Capture the cell that displays the provided text and extract its (X, Y) central coordinate. 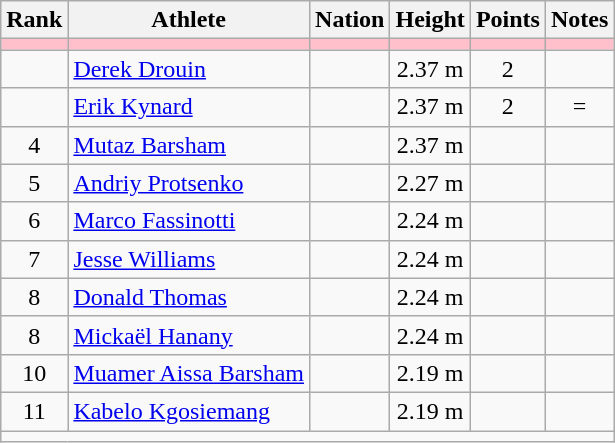
6 (34, 221)
Erik Kynard (189, 107)
Athlete (189, 20)
Jesse Williams (189, 259)
Points (508, 20)
= (579, 107)
Andriy Protsenko (189, 183)
Notes (579, 20)
10 (34, 373)
Height (430, 20)
Kabelo Kgosiemang (189, 411)
4 (34, 145)
Nation (350, 20)
Donald Thomas (189, 297)
Rank (34, 20)
Mutaz Barsham (189, 145)
2.27 m (430, 183)
Mickaël Hanany (189, 335)
Marco Fassinotti (189, 221)
Muamer Aissa Barsham (189, 373)
5 (34, 183)
Derek Drouin (189, 69)
7 (34, 259)
11 (34, 411)
